Extract the [X, Y] coordinate from the center of the cell holding the provided text.  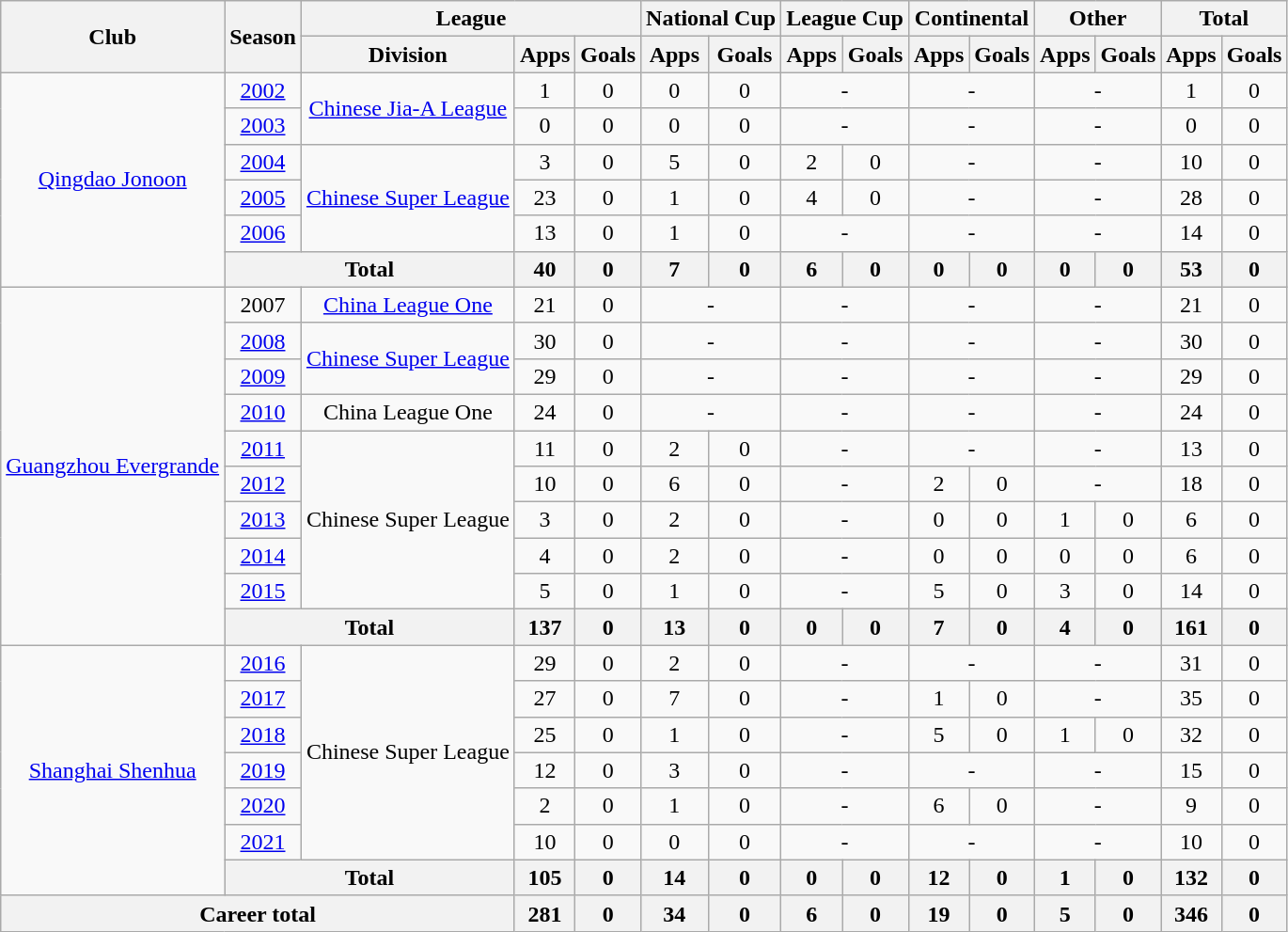
2003 [263, 126]
34 [675, 913]
19 [938, 913]
2004 [263, 162]
18 [1191, 484]
2006 [263, 233]
137 [544, 627]
2014 [263, 556]
346 [1191, 913]
National Cup [711, 19]
9 [1191, 806]
Club [113, 37]
15 [1191, 770]
2009 [263, 376]
2013 [263, 520]
281 [544, 913]
40 [544, 269]
25 [544, 735]
2018 [263, 735]
2021 [263, 842]
Division [408, 55]
2012 [263, 484]
2011 [263, 449]
2017 [263, 699]
Career total [258, 913]
Shanghai Shenhua [113, 770]
League Cup [845, 19]
Season [263, 37]
Qingdao Jonoon [113, 180]
105 [544, 877]
28 [1191, 197]
2002 [263, 90]
Continental [971, 19]
53 [1191, 269]
2008 [263, 340]
2015 [263, 592]
161 [1191, 627]
2005 [263, 197]
Chinese Jia-A League [408, 108]
31 [1191, 663]
23 [544, 197]
2007 [263, 305]
2019 [263, 770]
132 [1191, 877]
2016 [263, 663]
Other [1098, 19]
27 [544, 699]
Guangzhou Evergrande [113, 466]
32 [1191, 735]
2020 [263, 806]
11 [544, 449]
League [470, 19]
35 [1191, 699]
2010 [263, 412]
